Find where the given text appears and provide that cell's center as [x, y] coordinate. 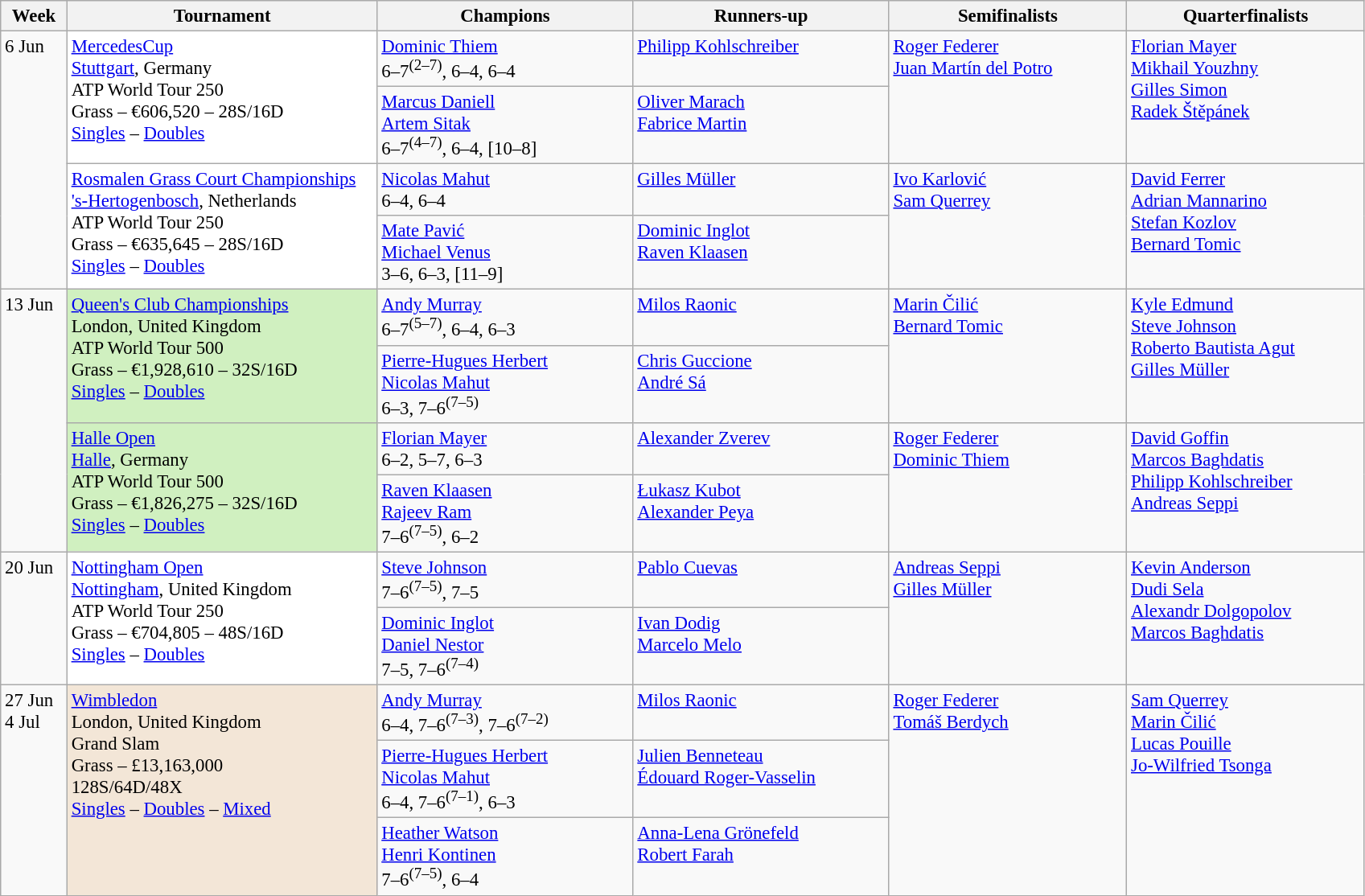
Florian Mayer6–2, 5–7, 6–3 [505, 449]
Marin Čilić Bernard Tomic [1008, 356]
Queen's Club Championships London, United KingdomATP World Tour 500Grass – €1,928,610 – 32S/16DSingles – Doubles [222, 356]
Week [34, 16]
Andy Murray6–4, 7–6(7–3), 7–6(7–2) [505, 713]
Chris Guccione André Sá [761, 384]
Nicolas Mahut 6–4, 6–4 [505, 190]
Ivo Karlović Sam Querrey [1008, 227]
Dominic Inglot Daniel Nestor 7–5, 7–6(7–4) [505, 646]
Rosmalen Grass Court Championships 's-Hertogenbosch, NetherlandsATP World Tour 250Grass – €635,645 – 28S/16DSingles – Doubles [222, 227]
Marcus Daniell Artem Sitak6–7(4–7), 6–4, [10–8] [505, 125]
Kyle Edmund Steve Johnson Roberto Bautista Agut Gilles Müller [1246, 356]
Heather Watson Henri Kontinen 7–6(7–5), 6–4 [505, 857]
MercedesCup Stuttgart, GermanyATP World Tour 250Grass – €606,520 – 28S/16DSingles – Doubles [222, 98]
Julien Benneteau Édouard Roger-Vasselin [761, 779]
Florian Mayer Mikhail Youzhny Gilles Simon Radek Štěpánek [1246, 98]
Dominic Inglot Raven Klaasen [761, 253]
Pierre-Hugues Herbert Nicolas Mahut6–3, 7–6(7–5) [505, 384]
Anna-Lena Grönefeld Robert Farah [761, 857]
Łukasz Kubot Alexander Peya [761, 513]
Nottingham Open Nottingham, United KingdomATP World Tour 250Grass – €704,805 – 48S/16DSingles – Doubles [222, 618]
Andy Murray6–7(5–7), 6–4, 6–3 [505, 317]
Sam Querrey Marin Čilić Lucas Pouille Jo-Wilfried Tsonga [1246, 791]
27 Jun4 Jul [34, 791]
Halle Open Halle, GermanyATP World Tour 500Grass – €1,826,275 – 32S/16DSingles – Doubles [222, 487]
13 Jun [34, 421]
Steve Johnson 7–6(7–5), 7–5 [505, 579]
20 Jun [34, 618]
Kevin Anderson Dudi Sela Alexandr Dolgopolov Marcos Baghdatis [1246, 618]
6 Jun [34, 161]
David Ferrer Adrian Mannarino Stefan Kozlov Bernard Tomic [1246, 227]
Mate Pavić Michael Venus3–6, 6–3, [11–9] [505, 253]
Tournament [222, 16]
Roger Federer Tomáš Berdych [1008, 791]
Dominic Thiem 6–7(2–7), 6–4, 6–4 [505, 60]
David Goffin Marcos Baghdatis Philipp Kohlschreiber Andreas Seppi [1246, 487]
Roger Federer Juan Martín del Potro [1008, 98]
Semifinalists [1008, 16]
Roger Federer Dominic Thiem [1008, 487]
Champions [505, 16]
Oliver Marach Fabrice Martin [761, 125]
Wimbledon London, United KingdomGrand SlamGrass – £13,163,000128S/64D/48XSingles – Doubles – Mixed [222, 791]
Pablo Cuevas [761, 579]
Andreas Seppi Gilles Müller [1008, 618]
Raven Klaasen Rajeev Ram7–6(7–5), 6–2 [505, 513]
Pierre-Hugues Herbert Nicolas Mahut 6–4, 7–6(7–1), 6–3 [505, 779]
Alexander Zverev [761, 449]
Quarterfinalists [1246, 16]
Philipp Kohlschreiber [761, 60]
Runners-up [761, 16]
Ivan Dodig Marcelo Melo [761, 646]
Gilles Müller [761, 190]
